Extract the [X, Y] coordinate from the center of the cell holding the provided text.  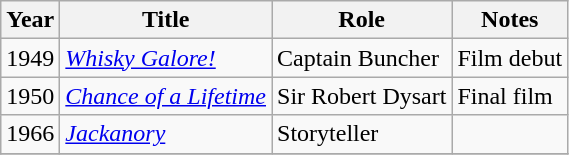
Sir Robert Dysart [362, 96]
Whisky Galore! [166, 58]
1949 [30, 58]
Notes [510, 20]
Year [30, 20]
Chance of a Lifetime [166, 96]
Final film [510, 96]
Captain Buncher [362, 58]
Storyteller [362, 134]
Role [362, 20]
Title [166, 20]
1966 [30, 134]
Jackanory [166, 134]
1950 [30, 96]
Film debut [510, 58]
